Detect which cell encompasses the target text, then output its [X, Y] center coordinate. 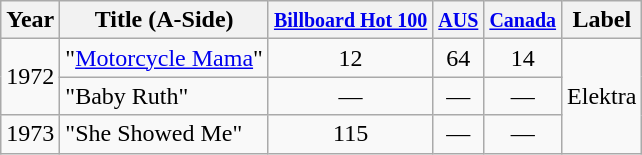
Elektra [602, 96]
12 [350, 58]
1972 [30, 77]
Canada [523, 20]
14 [523, 58]
Label [602, 20]
115 [350, 134]
AUS [458, 20]
Title (A-Side) [164, 20]
1973 [30, 134]
Billboard Hot 100 [350, 20]
Year [30, 20]
"Motorcycle Mama" [164, 58]
64 [458, 58]
"Baby Ruth" [164, 96]
"She Showed Me" [164, 134]
